Detect which cell encompasses the target text, then output its (X, Y) center coordinate. 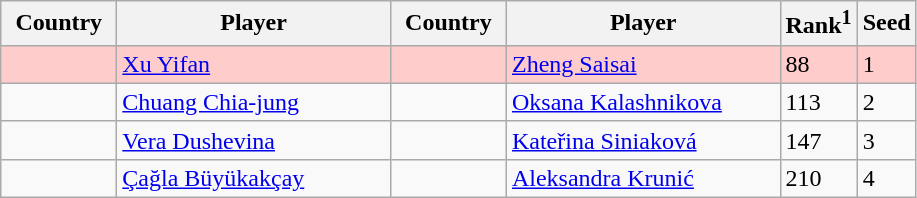
Zheng Saisai (643, 64)
Çağla Büyükakçay (254, 178)
Seed (886, 24)
Rank1 (818, 24)
Xu Yifan (254, 64)
2 (886, 102)
4 (886, 178)
210 (818, 178)
147 (818, 140)
3 (886, 140)
Aleksandra Krunić (643, 178)
1 (886, 64)
Vera Dushevina (254, 140)
113 (818, 102)
Oksana Kalashnikova (643, 102)
88 (818, 64)
Kateřina Siniaková (643, 140)
Chuang Chia-jung (254, 102)
